Determine the [x, y] coordinate at the center of the cell enclosing the given text.  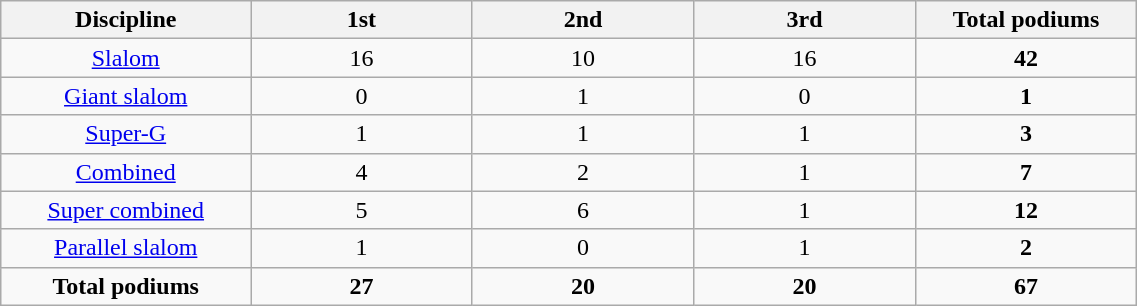
5 [362, 210]
3rd [805, 20]
6 [583, 210]
3 [1026, 134]
Combined [126, 172]
Parallel slalom [126, 248]
12 [1026, 210]
Discipline [126, 20]
27 [362, 286]
10 [583, 58]
4 [362, 172]
7 [1026, 172]
Super-G [126, 134]
Giant slalom [126, 96]
Slalom [126, 58]
Super combined [126, 210]
67 [1026, 286]
42 [1026, 58]
2nd [583, 20]
1st [362, 20]
